Pinpoint the cell where the given text exists, returning its (x, y) midpoint coordinate. 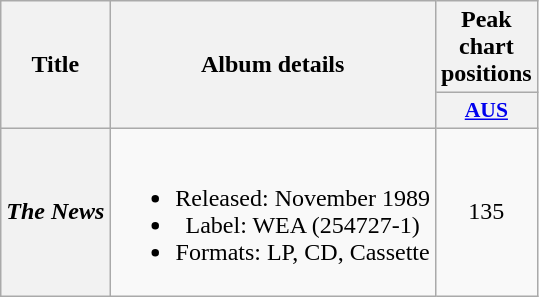
Peak chart positions (486, 47)
135 (486, 212)
Album details (273, 65)
Released: November 1989Label: WEA (254727-1)Formats: LP, CD, Cassette (273, 212)
AUS (486, 111)
Title (56, 65)
The News (56, 212)
